Determine the [x, y] coordinate at the center of the cell enclosing the given text.  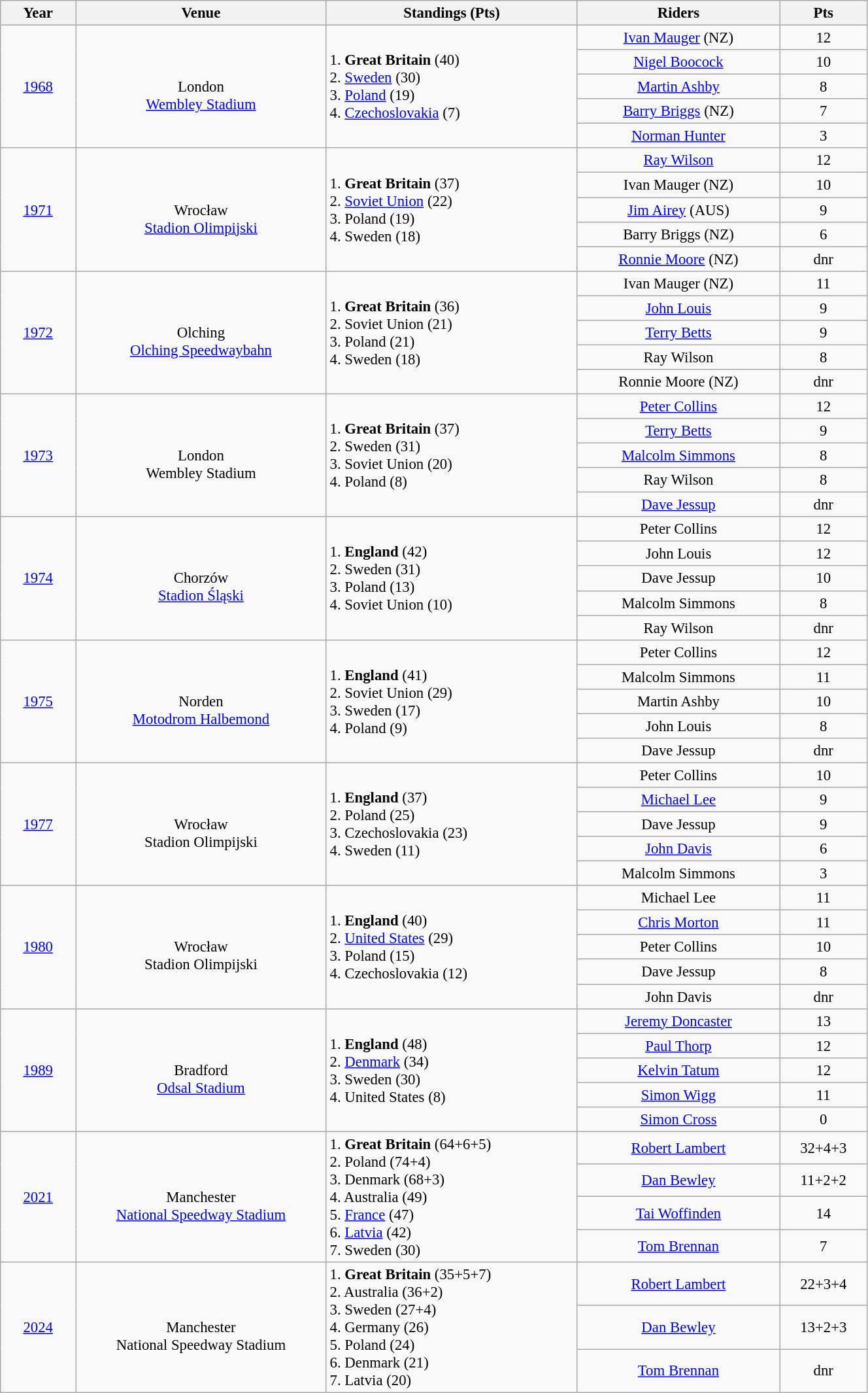
OlchingOlching Speedwaybahn [201, 332]
1. England (48)2. Denmark (34)3. Sweden (30)4. United States (8) [452, 1070]
Riders [678, 13]
1. Great Britain (35+5+7)2. Australia (36+2)3. Sweden (27+4)4. Germany (26)5. Poland (24)6. Denmark (21) 7. Latvia (20) [452, 1328]
Pts [824, 13]
Simon Wigg [678, 1095]
Standings (Pts) [452, 13]
Paul Thorp [678, 1046]
1974 [38, 578]
1973 [38, 455]
Chris Morton [678, 923]
13 [824, 1021]
1989 [38, 1070]
Kelvin Tatum [678, 1070]
Norman Hunter [678, 136]
1972 [38, 332]
Tai Woffinden [678, 1213]
2024 [38, 1328]
1. Great Britain (37)2. Soviet Union (22)3. Poland (19)4. Sweden (18) [452, 209]
Venue [201, 13]
1. Great Britain (37)2. Sweden (31)3. Soviet Union (20)4. Poland (8) [452, 455]
1. England (42)2. Sweden (31)3. Poland (13)4. Soviet Union (10) [452, 578]
1. Great Britain (40)2. Sweden (30)3. Poland (19)4. Czechoslovakia (7) [452, 87]
NordenMotodrom Halbemond [201, 701]
1. England (41)2. Soviet Union (29)3. Sweden (17)4. Poland (9) [452, 701]
1. Great Britain (64+6+5)2. Poland (74+4)3. Denmark (68+3)4. Australia (49)5. France (47)6. Latvia (42) 7. Sweden (30) [452, 1197]
Year [38, 13]
2021 [38, 1197]
32+4+3 [824, 1148]
1975 [38, 701]
Jim Airey (AUS) [678, 210]
1. Great Britain (36)2. Soviet Union (21)3. Poland (21)4. Sweden (18) [452, 332]
Simon Cross [678, 1120]
1. England (37)2. Poland (25)3. Czechoslovakia (23)4. Sweden (11) [452, 824]
BradfordOdsal Stadium [201, 1070]
0 [824, 1120]
Nigel Boocock [678, 62]
1980 [38, 947]
22+3+4 [824, 1284]
11+2+2 [824, 1180]
ChorzówStadion Śląski [201, 578]
1977 [38, 824]
1971 [38, 209]
1968 [38, 87]
1. England (40)2. United States (29)3. Poland (15)4. Czechoslovakia (12) [452, 947]
13+2+3 [824, 1328]
14 [824, 1213]
Jeremy Doncaster [678, 1021]
